Return the [X, Y] coordinate for the center point of the cell that contains the specified text.  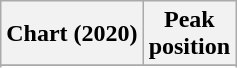
Chart (2020) [72, 34]
Peakposition [189, 34]
